Identify which cell holds the provided text, then report its [X, Y] central coordinate. 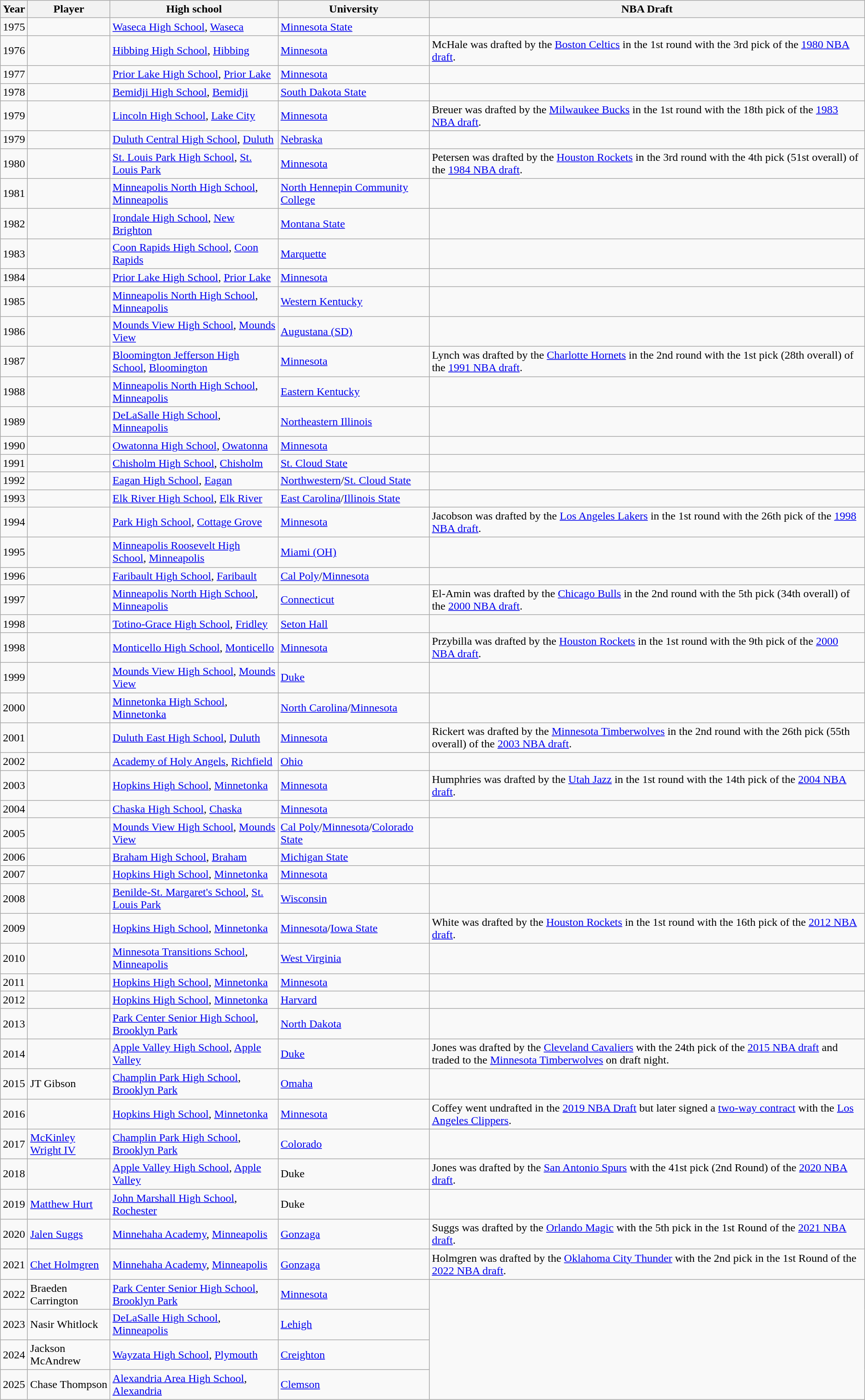
St. Louis Park High School, St. Louis Park [194, 164]
Bloomington Jefferson High School, Bloomington [194, 361]
2010 [14, 959]
1993 [14, 498]
Year [14, 9]
2001 [14, 738]
Duluth East High School, Duluth [194, 738]
1989 [14, 422]
2000 [14, 707]
1997 [14, 600]
1995 [14, 552]
2008 [14, 899]
Omaha [354, 1083]
Coffey went undrafted in the 2019 NBA Draft but later signed a two-way contract with the Los Angeles Clippers. [647, 1114]
Connecticut [354, 600]
Harvard [354, 1000]
2012 [14, 1000]
1977 [14, 74]
2005 [14, 833]
Minnesota Transitions School, Minneapolis [194, 959]
Jones was drafted by the San Antonio Spurs with the 41st pick (2nd Round) of the 2020 NBA draft. [647, 1174]
Eagan High School, Eagan [194, 481]
1982 [14, 224]
El-Amin was drafted by the Chicago Bulls in the 2nd round with the 5th pick (34th overall) of the 2000 NBA draft. [647, 600]
Wayzata High School, Plymouth [194, 1354]
2024 [14, 1354]
Suggs was drafted by the Orlando Magic with the 5th pick in the 1st Round of the 2021 NBA draft. [647, 1234]
Academy of Holy Angels, Richfield [194, 762]
2016 [14, 1114]
Minnetonka High School, Minnetonka [194, 707]
Przybilla was drafted by the Houston Rockets in the 1st round with the 9th pick of the 2000 NBA draft. [647, 647]
West Virginia [354, 959]
Seton Hall [354, 624]
Coon Rapids High School, Coon Rapids [194, 253]
2006 [14, 857]
Marquette [354, 253]
1999 [14, 678]
Jackson McAndrew [69, 1354]
Jacobson was drafted by the Los Angeles Lakers in the 1st round with the 26th pick of the 1998 NBA draft. [647, 522]
East Carolina/Illinois State [354, 498]
Creighton [354, 1354]
1984 [14, 277]
Northeastern Illinois [354, 422]
Cal Poly/Minnesota [354, 576]
1996 [14, 576]
Elk River High School, Elk River [194, 498]
Western Kentucky [354, 301]
Benilde-St. Margaret's School, St. Louis Park [194, 899]
Bemidji High School, Bemidji [194, 92]
1975 [14, 27]
2022 [14, 1294]
Ohio [354, 762]
Player [69, 9]
1994 [14, 522]
1987 [14, 361]
2003 [14, 786]
1985 [14, 301]
Holmgren was drafted by the Oklahoma City Thunder with the 2nd pick in the 1st Round of the 2022 NBA draft. [647, 1265]
2018 [14, 1174]
2015 [14, 1083]
1990 [14, 446]
White was drafted by the Houston Rockets in the 1st round with the 16th pick of the 2012 NBA draft. [647, 928]
2025 [14, 1385]
Braeden Carrington [69, 1294]
North Dakota [354, 1023]
Michigan State [354, 857]
2019 [14, 1204]
Nebraska [354, 140]
McHale was drafted by the Boston Celtics in the 1st round with the 3rd pick of the 1980 NBA draft. [647, 51]
Eastern Kentucky [354, 392]
Colorado [354, 1144]
Chaska High School, Chaska [194, 809]
Park High School, Cottage Grove [194, 522]
2013 [14, 1023]
Lynch was drafted by the Charlotte Hornets in the 2nd round with the 1st pick (28th overall) of the 1991 NBA draft. [647, 361]
Braham High School, Braham [194, 857]
NBA Draft [647, 9]
Cal Poly/Minnesota/Colorado State [354, 833]
1976 [14, 51]
Owatonna High School, Owatonna [194, 446]
Faribault High School, Faribault [194, 576]
2020 [14, 1234]
Irondale High School, New Brighton [194, 224]
Matthew Hurt [69, 1204]
High school [194, 9]
1978 [14, 92]
Chase Thompson [69, 1385]
Humphries was drafted by the Utah Jazz in the 1st round with the 14th pick of the 2004 NBA draft. [647, 786]
University [354, 9]
Totino-Grace High School, Fridley [194, 624]
Jalen Suggs [69, 1234]
2009 [14, 928]
1986 [14, 332]
2017 [14, 1144]
2007 [14, 874]
Wisconsin [354, 899]
Breuer was drafted by the Milwaukee Bucks in the 1st round with the 18th pick of the 1983 NBA draft. [647, 116]
Duluth Central High School, Duluth [194, 140]
Augustana (SD) [354, 332]
Hibbing High School, Hibbing [194, 51]
McKinley Wright IV [69, 1144]
1992 [14, 481]
2004 [14, 809]
1988 [14, 392]
John Marshall High School, Rochester [194, 1204]
Clemson [354, 1385]
JT Gibson [69, 1083]
South Dakota State [354, 92]
1980 [14, 164]
Rickert was drafted by the Minnesota Timberwolves in the 2nd round with the 26th pick (55th overall) of the 2003 NBA draft. [647, 738]
Alexandria Area High School, Alexandria [194, 1385]
Minnesota/Iowa State [354, 928]
Lehigh [354, 1325]
Chisholm High School, Chisholm [194, 463]
2002 [14, 762]
Minnesota State [354, 27]
2014 [14, 1054]
Petersen was drafted by the Houston Rockets in the 3rd round with the 4th pick (51st overall) of the 1984 NBA draft. [647, 164]
1983 [14, 253]
Jones was drafted by the Cleveland Cavaliers with the 24th pick of the 2015 NBA draft and traded to the Minnesota Timberwolves on draft night. [647, 1054]
North Hennepin Community College [354, 193]
St. Cloud State [354, 463]
2021 [14, 1265]
Chet Holmgren [69, 1265]
Nasir Whitlock [69, 1325]
2011 [14, 982]
Lincoln High School, Lake City [194, 116]
Monticello High School, Monticello [194, 647]
2023 [14, 1325]
Minneapolis Roosevelt High School, Minneapolis [194, 552]
Northwestern/St. Cloud State [354, 481]
Waseca High School, Waseca [194, 27]
Miami (OH) [354, 552]
Montana State [354, 224]
1991 [14, 463]
North Carolina/Minnesota [354, 707]
1981 [14, 193]
